Locate the cell with the specified text and output its [x, y] center coordinate. 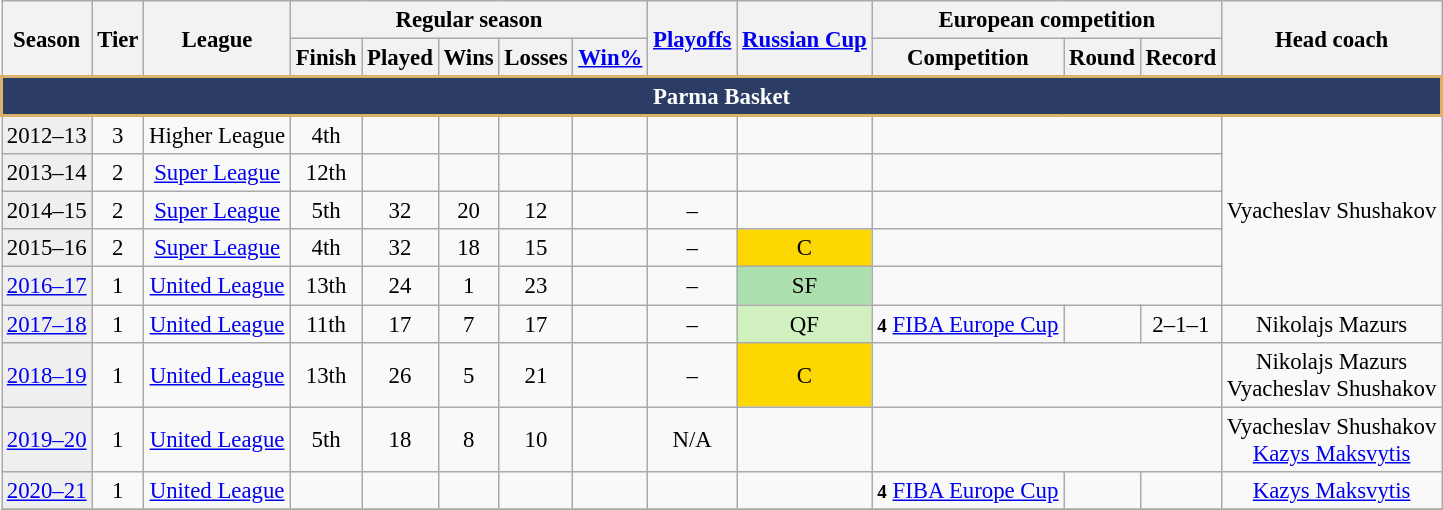
Vyacheslav Shushakov [1332, 210]
Nikolajs Mazurs [1332, 324]
QF [804, 324]
Higher League [218, 135]
2014–15 [47, 211]
Competition [968, 58]
7 [468, 324]
Season [47, 39]
2015–16 [47, 249]
European competition [1047, 20]
Finish [326, 58]
12th [326, 173]
N/A [692, 440]
SF [804, 286]
24 [400, 286]
Regular season [468, 20]
2019–20 [47, 440]
2018–19 [47, 374]
23 [536, 286]
Kazys Maksvytis [1332, 490]
2020–21 [47, 490]
2013–14 [47, 173]
Record [1180, 58]
12 [536, 211]
26 [400, 374]
Head coach [1332, 39]
15 [536, 249]
Tier [118, 39]
2–1–1 [1180, 324]
10 [536, 440]
2016–17 [47, 286]
2012–13 [47, 135]
Parma Basket [722, 96]
8 [468, 440]
Russian Cup [804, 39]
21 [536, 374]
Wins [468, 58]
League [218, 39]
2017–18 [47, 324]
5 [468, 374]
Playoffs [692, 39]
11th [326, 324]
3 [118, 135]
Vyacheslav ShushakovKazys Maksvytis [1332, 440]
Losses [536, 58]
Win% [610, 58]
Nikolajs Mazurs Vyacheslav Shushakov [1332, 374]
Played [400, 58]
20 [468, 211]
Round [1102, 58]
